Pinpoint the cell where the given text exists, returning its [x, y] midpoint coordinate. 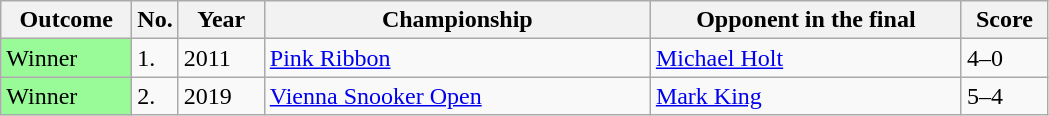
2011 [221, 58]
1. [155, 58]
2. [155, 96]
Michael Holt [806, 58]
5–4 [1004, 96]
2019 [221, 96]
Championship [457, 20]
Mark King [806, 96]
Opponent in the final [806, 20]
Score [1004, 20]
Vienna Snooker Open [457, 96]
No. [155, 20]
Pink Ribbon [457, 58]
Year [221, 20]
4–0 [1004, 58]
Outcome [66, 20]
